Output the [x, y] coordinate of the center of the cell containing the given text.  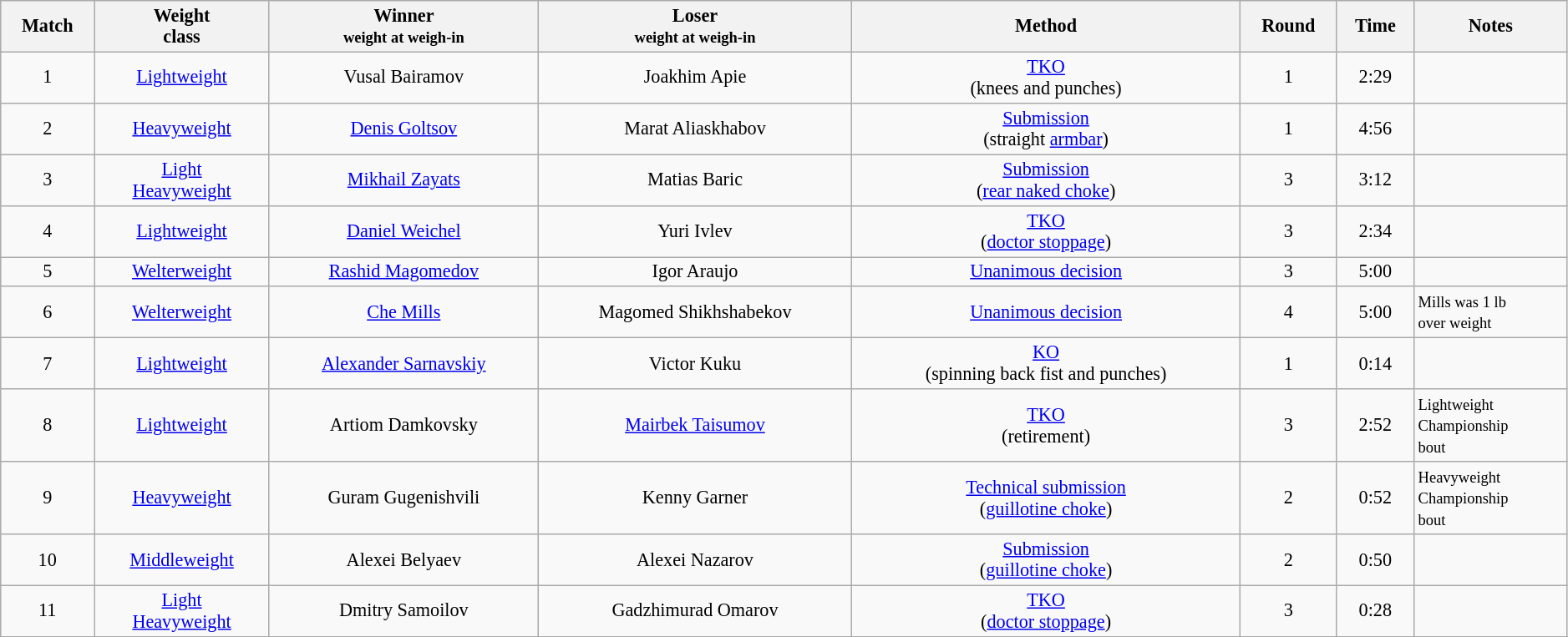
5 [48, 271]
KO(spinning back fist and punches) [1046, 364]
Time [1375, 27]
Notes [1490, 27]
Mairbek Taisumov [695, 426]
Alexei Belyaev [403, 559]
Marat Aliaskhabov [695, 129]
Joakhim Apie [695, 77]
Denis Goltsov [403, 129]
0:28 [1375, 611]
Kenny Garner [695, 498]
Loserweight at weigh-in [695, 27]
Alexei Nazarov [695, 559]
Submission(rear naked choke) [1046, 180]
HeavyweightChampionshipbout [1490, 498]
LightweightChampionshipbout [1490, 426]
9 [48, 498]
2:52 [1375, 426]
Artiom Damkovsky [403, 426]
Round [1288, 27]
Match [48, 27]
3:12 [1375, 180]
11 [48, 611]
Method [1046, 27]
Submission(guillotine choke) [1046, 559]
Alexander Sarnavskiy [403, 364]
Che Mills [403, 312]
Guram Gugenishvili [403, 498]
Vusal Bairamov [403, 77]
Middleweight [182, 559]
Igor Araujo [695, 271]
Magomed Shikhshabekov [695, 312]
Mikhail Zayats [403, 180]
Gadzhimurad Omarov [695, 611]
Yuri Ivlev [695, 230]
TKO(retirement) [1046, 426]
4:56 [1375, 129]
8 [48, 426]
0:14 [1375, 364]
Winnerweight at weigh-in [403, 27]
10 [48, 559]
Dmitry Samoilov [403, 611]
2:34 [1375, 230]
0:52 [1375, 498]
2:29 [1375, 77]
Victor Kuku [695, 364]
Matias Baric [695, 180]
7 [48, 364]
Submission(straight armbar) [1046, 129]
TKO(knees and punches) [1046, 77]
Technical submission(guillotine choke) [1046, 498]
0:50 [1375, 559]
Mills was 1 lbover weight [1490, 312]
Daniel Weichel [403, 230]
6 [48, 312]
Weightclass [182, 27]
Rashid Magomedov [403, 271]
